From the cell containing the given text, extract its center point as (X, Y) coordinate. 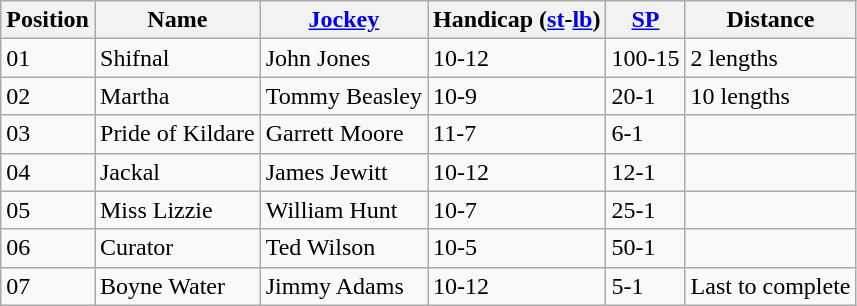
10-7 (517, 210)
6-1 (646, 134)
Ted Wilson (344, 248)
04 (48, 172)
12-1 (646, 172)
06 (48, 248)
Jockey (344, 20)
05 (48, 210)
2 lengths (770, 58)
Miss Lizzie (177, 210)
Curator (177, 248)
03 (48, 134)
5-1 (646, 286)
Boyne Water (177, 286)
02 (48, 96)
John Jones (344, 58)
Name (177, 20)
Shifnal (177, 58)
Position (48, 20)
01 (48, 58)
Distance (770, 20)
Handicap (st-lb) (517, 20)
Martha (177, 96)
10-9 (517, 96)
James Jewitt (344, 172)
William Hunt (344, 210)
Tommy Beasley (344, 96)
Last to complete (770, 286)
Pride of Kildare (177, 134)
25-1 (646, 210)
11-7 (517, 134)
07 (48, 286)
10 lengths (770, 96)
50-1 (646, 248)
Garrett Moore (344, 134)
10-5 (517, 248)
SP (646, 20)
Jackal (177, 172)
100-15 (646, 58)
20-1 (646, 96)
Jimmy Adams (344, 286)
